Return (x, y) of the center of cell containing provided text 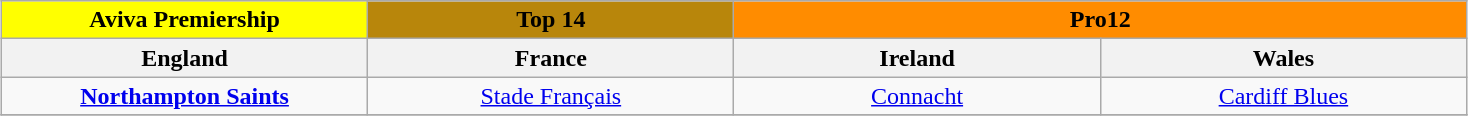
Top 14 (551, 20)
Pro12 (1100, 20)
Wales (1283, 58)
France (551, 58)
Northampton Saints (184, 96)
Ireland (917, 58)
England (184, 58)
Cardiff Blues (1283, 96)
Stade Français (551, 96)
Connacht (917, 96)
Aviva Premiership (184, 20)
